Determine the [x, y] coordinate at the center of the cell enclosing the given text.  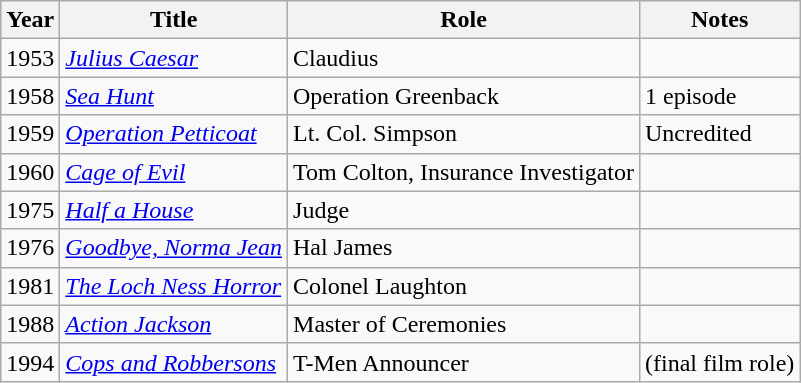
1975 [30, 210]
Operation Greenback [464, 96]
1959 [30, 134]
1953 [30, 58]
Colonel Laughton [464, 286]
Judge [464, 210]
Hal James [464, 248]
Claudius [464, 58]
1960 [30, 172]
Tom Colton, Insurance Investigator [464, 172]
1988 [30, 324]
Action Jackson [174, 324]
Half a House [174, 210]
1981 [30, 286]
Uncredited [719, 134]
1 episode [719, 96]
Julius Caesar [174, 58]
Sea Hunt [174, 96]
Lt. Col. Simpson [464, 134]
Master of Ceremonies [464, 324]
Notes [719, 20]
Role [464, 20]
The Loch Ness Horror [174, 286]
Cops and Robbersons [174, 362]
Operation Petticoat [174, 134]
Title [174, 20]
(final film role) [719, 362]
Cage of Evil [174, 172]
Goodbye, Norma Jean [174, 248]
1976 [30, 248]
T-Men Announcer [464, 362]
1994 [30, 362]
Year [30, 20]
1958 [30, 96]
